Extract the (x, y) coordinate from the center of the cell holding the provided text.  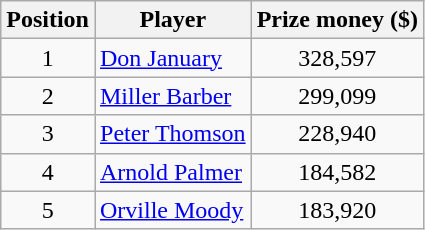
184,582 (337, 172)
2 (48, 96)
Don January (172, 58)
Peter Thomson (172, 134)
Player (172, 20)
183,920 (337, 210)
4 (48, 172)
Arnold Palmer (172, 172)
1 (48, 58)
5 (48, 210)
Position (48, 20)
Orville Moody (172, 210)
Miller Barber (172, 96)
328,597 (337, 58)
Prize money ($) (337, 20)
299,099 (337, 96)
228,940 (337, 134)
3 (48, 134)
